Provide the (x, y) coordinate of the cell's center where the given text is located.  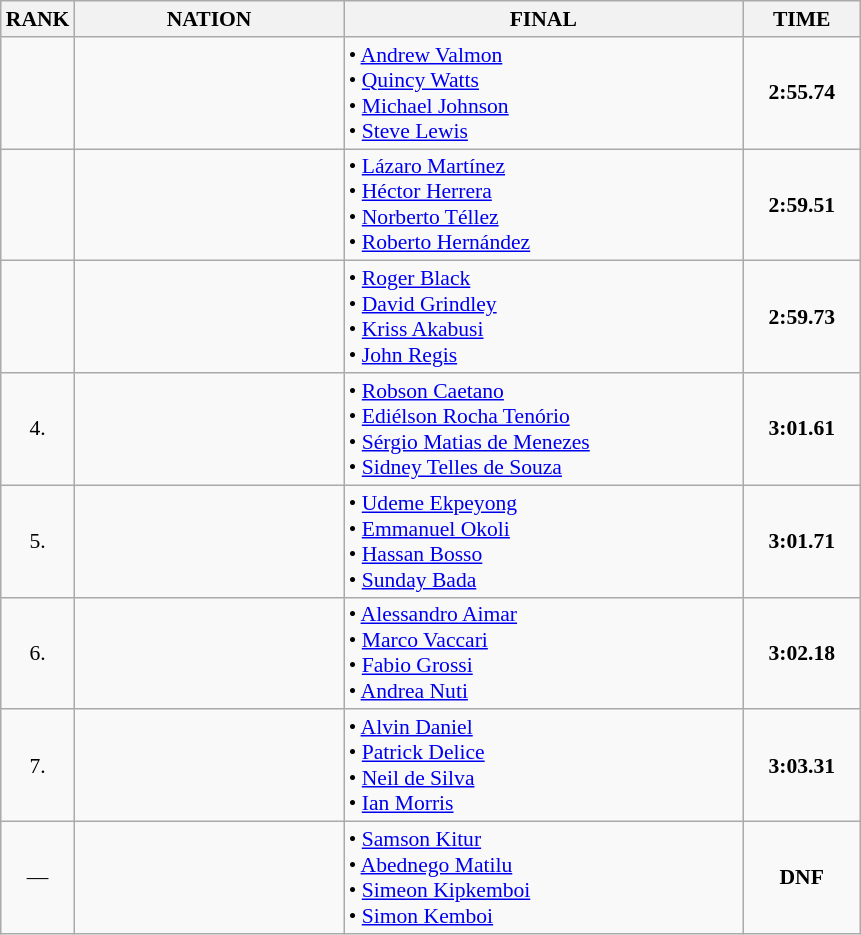
• Lázaro Martínez• Héctor Herrera• Norberto Téllez• Roberto Hernández (544, 205)
• Samson Kitur• Abednego Matilu• Simeon Kipkemboi• Simon Kemboi (544, 878)
TIME (802, 19)
5. (38, 541)
• Alvin Daniel• Patrick Delice• Neil de Silva• Ian Morris (544, 766)
3:02.18 (802, 653)
• Robson Caetano• Ediélson Rocha Tenório• Sérgio Matias de Menezes• Sidney Telles de Souza (544, 429)
• Andrew Valmon• Quincy Watts• Michael Johnson• Steve Lewis (544, 93)
2:59.51 (802, 205)
2:55.74 (802, 93)
NATION (208, 19)
• Alessandro Aimar• Marco Vaccari• Fabio Grossi• Andrea Nuti (544, 653)
— (38, 878)
6. (38, 653)
• Roger Black• David Grindley• Kriss Akabusi• John Regis (544, 317)
3:03.31 (802, 766)
3:01.71 (802, 541)
2:59.73 (802, 317)
• Udeme Ekpeyong• Emmanuel Okoli• Hassan Bosso• Sunday Bada (544, 541)
DNF (802, 878)
FINAL (544, 19)
7. (38, 766)
4. (38, 429)
3:01.61 (802, 429)
RANK (38, 19)
